From the cell containing the given text, extract its center point as [X, Y] coordinate. 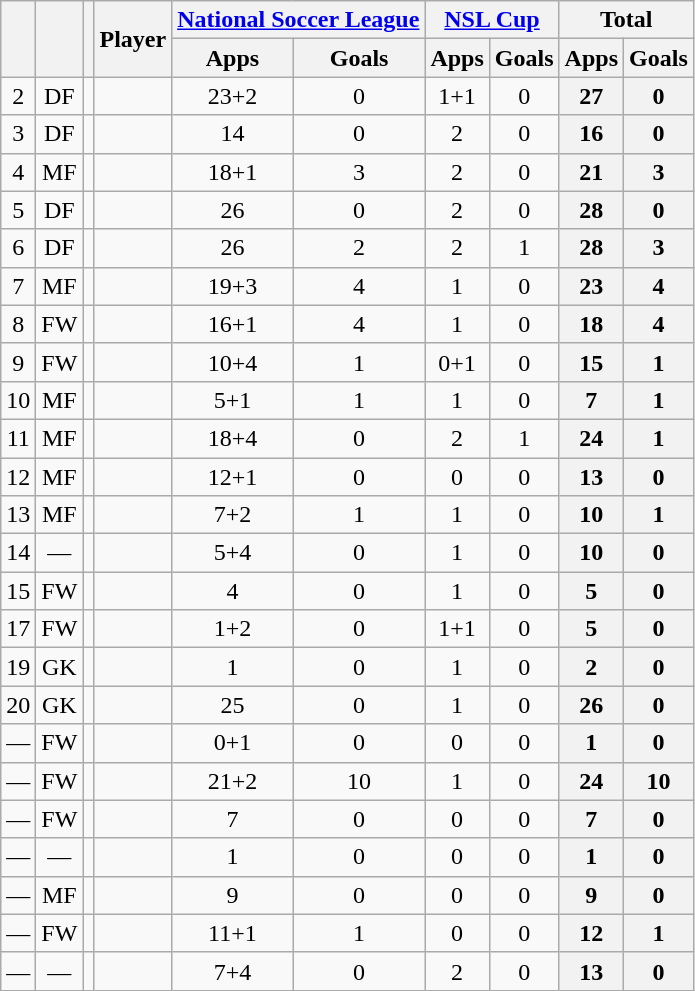
11 [18, 438]
23 [591, 286]
18 [591, 324]
10+4 [233, 362]
25 [233, 705]
16 [591, 134]
23+2 [233, 96]
5+4 [233, 553]
Player [133, 39]
16+1 [233, 324]
21+2 [233, 781]
21 [591, 172]
1+2 [233, 629]
Total [626, 20]
7+2 [233, 515]
27 [591, 96]
19+3 [233, 286]
19 [18, 667]
18+1 [233, 172]
6 [18, 248]
7+4 [233, 971]
8 [18, 324]
NSL Cup [492, 20]
18+4 [233, 438]
11+1 [233, 933]
17 [18, 629]
12+1 [233, 477]
20 [18, 705]
5+1 [233, 400]
National Soccer League [298, 20]
